Return [x, y] of the center of cell containing provided text 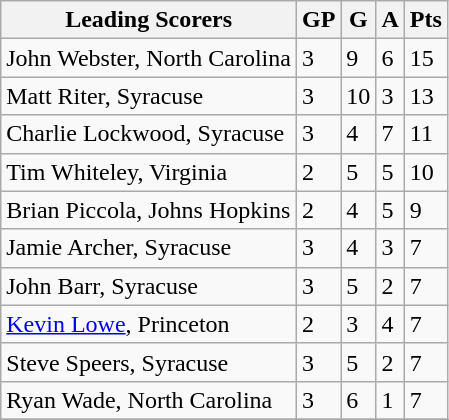
Leading Scorers [149, 20]
15 [426, 58]
GP [318, 20]
Jamie Archer, Syracuse [149, 248]
13 [426, 96]
Steve Speers, Syracuse [149, 362]
Ryan Wade, North Carolina [149, 400]
Pts [426, 20]
John Barr, Syracuse [149, 286]
Kevin Lowe, Princeton [149, 324]
11 [426, 134]
A [390, 20]
Brian Piccola, Johns Hopkins [149, 210]
G [358, 20]
Charlie Lockwood, Syracuse [149, 134]
John Webster, North Carolina [149, 58]
1 [390, 400]
Matt Riter, Syracuse [149, 96]
Tim Whiteley, Virginia [149, 172]
